From the cell containing the given text, extract its center point as [X, Y] coordinate. 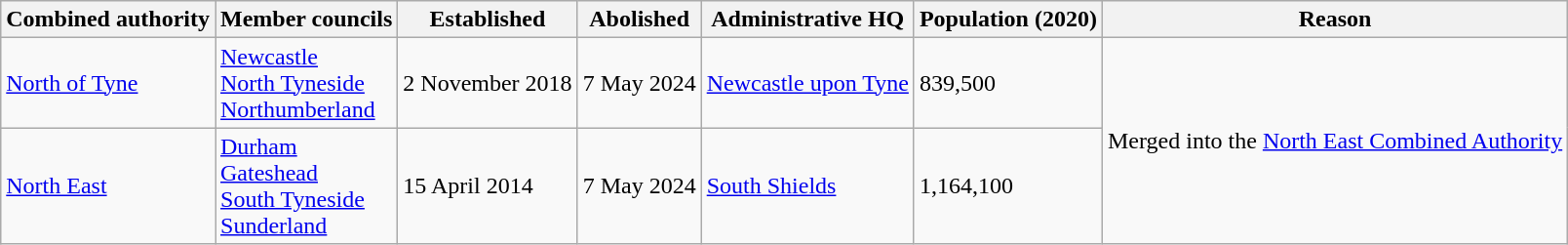
2 November 2018 [488, 83]
Member councils [306, 20]
Reason [1334, 20]
Established [488, 20]
Population (2020) [1008, 20]
839,500 [1008, 83]
Newcastle upon Tyne [807, 83]
Merged into the North East Combined Authority [1334, 141]
Administrative HQ [807, 20]
Abolished [640, 20]
Combined authority [108, 20]
15 April 2014 [488, 185]
South Shields [807, 185]
1,164,100 [1008, 185]
NewcastleNorth TynesideNorthumberland [306, 83]
North East [108, 185]
DurhamGatesheadSouth TynesideSunderland [306, 185]
North of Tyne [108, 83]
